Scan for the cell matching the given text and deliver its [x, y] coordinate at center. 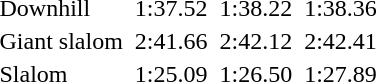
2:41.66 [171, 41]
2:42.12 [256, 41]
